Find where the given text appears and provide that cell's center as [X, Y] coordinate. 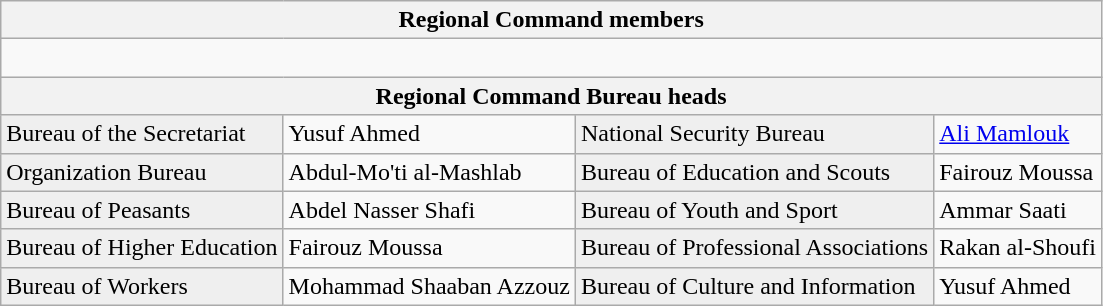
Ali Mamlouk [1018, 134]
Bureau of Professional Associations [754, 248]
Abdel Nasser Shafi [429, 210]
Rakan al-Shoufi [1018, 248]
Bureau of Culture and Information [754, 286]
Bureau of Workers [142, 286]
Regional Command members [552, 20]
Bureau of Youth and Sport [754, 210]
Regional Command Bureau heads [552, 96]
Ammar Saati [1018, 210]
Organization Bureau [142, 172]
Bureau of Peasants [142, 210]
Bureau of the Secretariat [142, 134]
Bureau of Higher Education [142, 248]
Abdul-Mo'ti al-Mashlab [429, 172]
Mohammad Shaaban Azzouz [429, 286]
National Security Bureau [754, 134]
Bureau of Education and Scouts [754, 172]
